Determine the [x, y] coordinate at the center of the cell enclosing the given text.  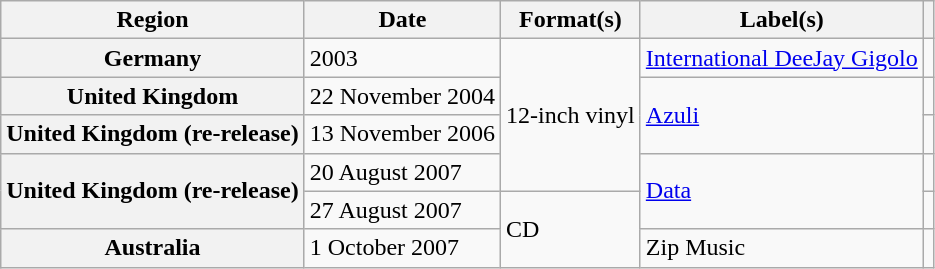
Australia [152, 248]
Germany [152, 58]
Date [402, 20]
Zip Music [782, 248]
Data [782, 191]
CD [571, 229]
20 August 2007 [402, 172]
2003 [402, 58]
27 August 2007 [402, 210]
1 October 2007 [402, 248]
Format(s) [571, 20]
13 November 2006 [402, 134]
Region [152, 20]
12-inch vinyl [571, 115]
Azuli [782, 115]
Label(s) [782, 20]
International DeeJay Gigolo [782, 58]
22 November 2004 [402, 96]
United Kingdom [152, 96]
